From the cell containing the given text, extract its center point as [X, Y] coordinate. 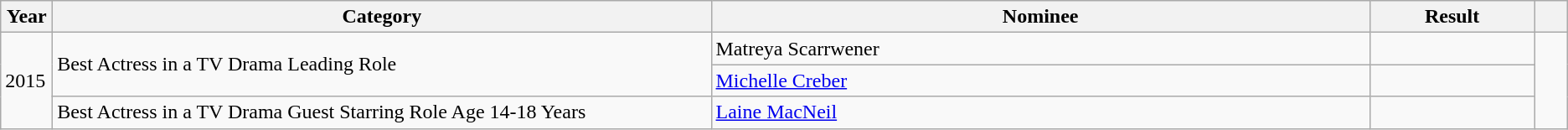
Best Actress in a TV Drama Leading Role [382, 65]
Best Actress in a TV Drama Guest Starring Role Age 14-18 Years [382, 112]
Result [1452, 17]
2015 [27, 81]
Matreya Scarrwener [1040, 49]
Laine MacNeil [1040, 112]
Category [382, 17]
Year [27, 17]
Nominee [1040, 17]
Michelle Creber [1040, 81]
